Extract the [X, Y] coordinate from the center of the cell holding the provided text.  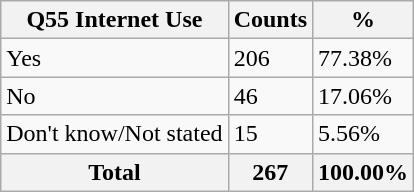
% [364, 20]
17.06% [364, 96]
15 [270, 134]
5.56% [364, 134]
Q55 Internet Use [114, 20]
267 [270, 172]
46 [270, 96]
Yes [114, 58]
77.38% [364, 58]
206 [270, 58]
Don't know/Not stated [114, 134]
Total [114, 172]
100.00% [364, 172]
Counts [270, 20]
No [114, 96]
